Determine the [x, y] coordinate at the center of the cell enclosing the given text.  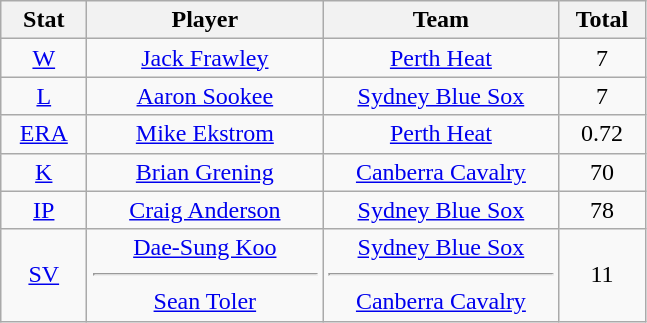
W [44, 58]
78 [602, 210]
Jack Frawley [205, 58]
ERA [44, 134]
SV [44, 275]
K [44, 172]
Stat [44, 20]
70 [602, 172]
Aaron Sookee [205, 96]
IP [44, 210]
Dae-Sung KooSean Toler [205, 275]
Mike Ekstrom [205, 134]
0.72 [602, 134]
Brian Grening [205, 172]
11 [602, 275]
Total [602, 20]
Craig Anderson [205, 210]
L [44, 96]
Sydney Blue SoxCanberra Cavalry [441, 275]
Player [205, 20]
Team [441, 20]
Canberra Cavalry [441, 172]
